Provide the (x, y) coordinate of the cell's center where the given text is located.  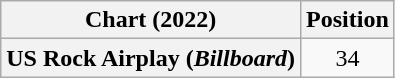
Position (348, 20)
US Rock Airplay (Billboard) (151, 58)
Chart (2022) (151, 20)
34 (348, 58)
